Return the [X, Y] coordinate for the center point of the cell that contains the specified text.  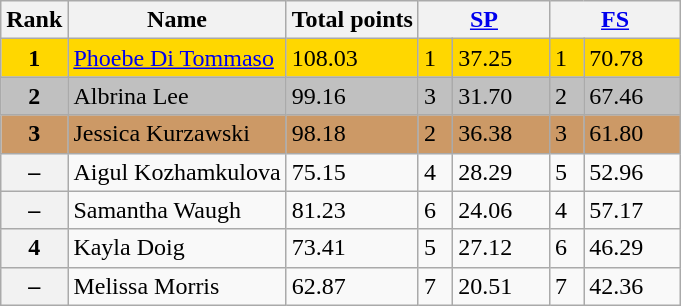
73.41 [352, 248]
Melissa Morris [177, 286]
Name [177, 20]
37.25 [502, 58]
Kayla Doig [177, 248]
Rank [34, 20]
70.78 [632, 58]
Total points [352, 20]
42.36 [632, 286]
SP [484, 20]
20.51 [502, 286]
75.15 [352, 172]
61.80 [632, 134]
24.06 [502, 210]
Albrina Lee [177, 96]
108.03 [352, 58]
98.18 [352, 134]
67.46 [632, 96]
36.38 [502, 134]
81.23 [352, 210]
Phoebe Di Tommaso [177, 58]
Aigul Kozhamkulova [177, 172]
27.12 [502, 248]
Samantha Waugh [177, 210]
FS [616, 20]
99.16 [352, 96]
57.17 [632, 210]
62.87 [352, 286]
46.29 [632, 248]
28.29 [502, 172]
52.96 [632, 172]
31.70 [502, 96]
Jessica Kurzawski [177, 134]
